Find where the given text appears and provide that cell's center as [x, y] coordinate. 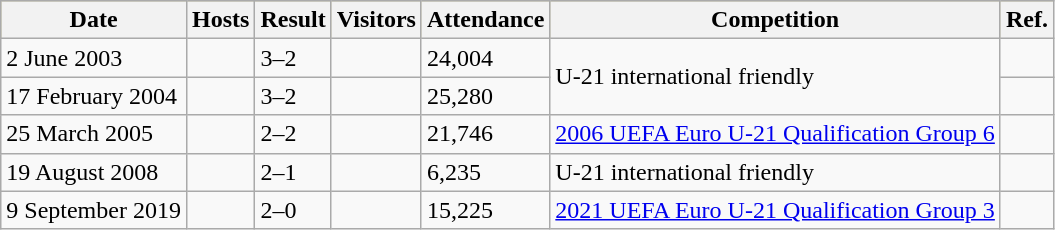
Ref. [1026, 20]
Hosts [220, 20]
2–0 [293, 210]
25 March 2005 [94, 134]
2006 UEFA Euro U-21 Qualification Group 6 [776, 134]
2 June 2003 [94, 58]
15,225 [485, 210]
21,746 [485, 134]
Attendance [485, 20]
Date [94, 20]
2–1 [293, 172]
19 August 2008 [94, 172]
25,280 [485, 96]
24,004 [485, 58]
6,235 [485, 172]
17 February 2004 [94, 96]
2–2 [293, 134]
Result [293, 20]
Competition [776, 20]
9 September 2019 [94, 210]
2021 UEFA Euro U-21 Qualification Group 3 [776, 210]
Visitors [376, 20]
